Capture the cell that displays the provided text and extract its (x, y) central coordinate. 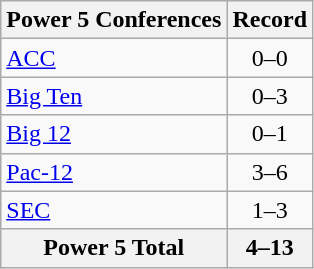
0–1 (270, 134)
Power 5 Conferences (114, 20)
Record (270, 20)
0–0 (270, 58)
Pac-12 (114, 172)
Big 12 (114, 134)
4–13 (270, 248)
3–6 (270, 172)
Power 5 Total (114, 248)
ACC (114, 58)
0–3 (270, 96)
1–3 (270, 210)
SEC (114, 210)
Big Ten (114, 96)
